Identify which cell holds the provided text, then report its (X, Y) central coordinate. 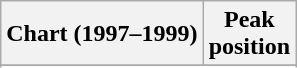
Peakposition (249, 34)
Chart (1997–1999) (102, 34)
